Detect which cell encompasses the target text, then output its (X, Y) center coordinate. 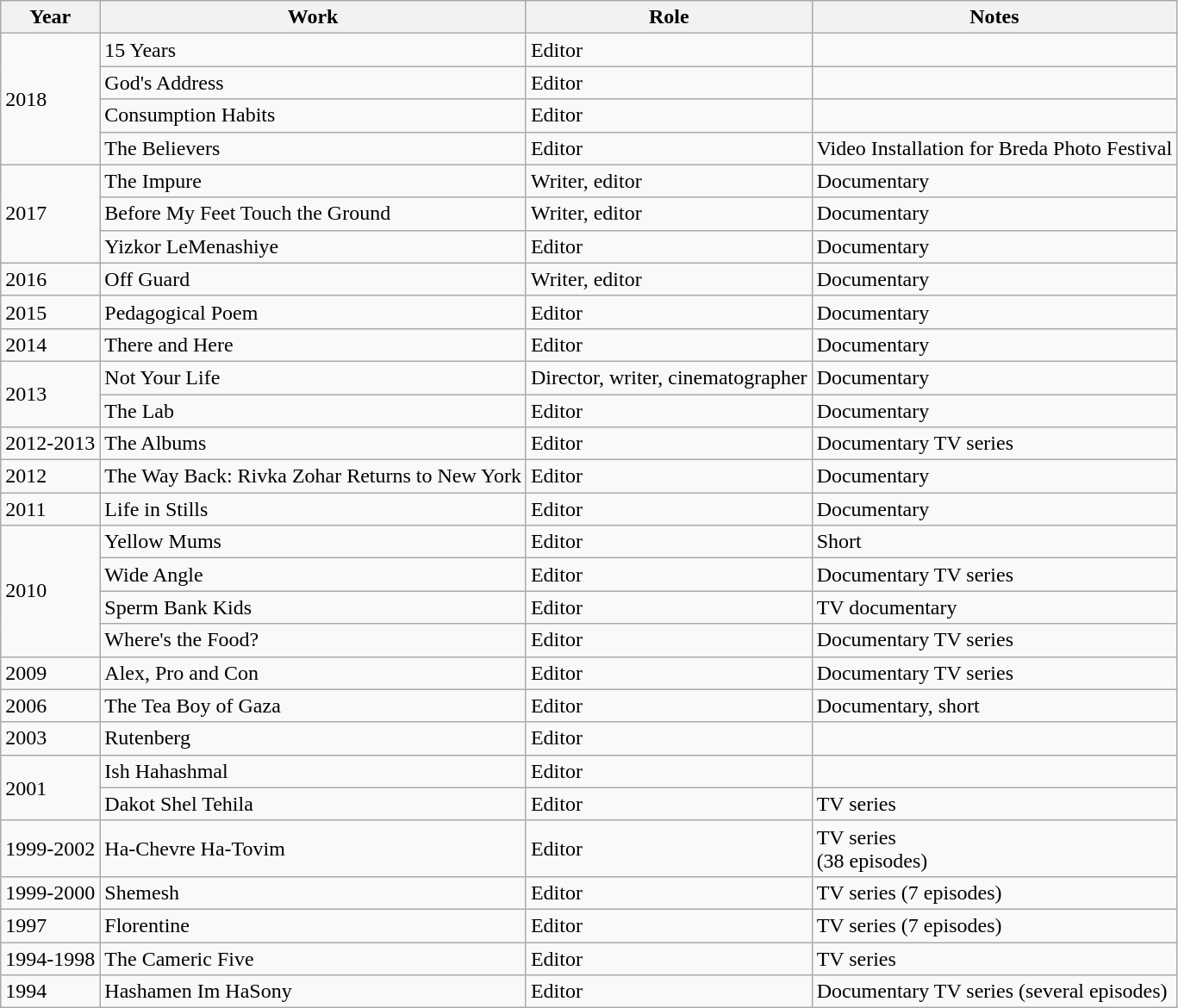
God's Address (314, 83)
The Albums (314, 444)
Consumption Habits (314, 115)
Short (994, 542)
Ish Hahashmal (314, 771)
Sperm Bank Kids (314, 607)
The Lab (314, 411)
Where's the Food? (314, 640)
Hashamen Im HaSony (314, 992)
Florentine (314, 925)
1994 (50, 992)
2018 (50, 99)
Ha-Chevre Ha-Tovim (314, 848)
Alex, Pro and Con (314, 673)
Before My Feet Touch the Ground (314, 214)
2015 (50, 312)
Pedagogical Poem (314, 312)
Yellow Mums (314, 542)
The Cameric Five (314, 959)
Role (669, 17)
The Believers (314, 148)
Notes (994, 17)
Dakot Shel Tehila (314, 804)
Yizkor LeMenashiye (314, 246)
Shemesh (314, 893)
Year (50, 17)
2006 (50, 706)
Documentary, short (994, 706)
2017 (50, 214)
2003 (50, 738)
Off Guard (314, 279)
Work (314, 17)
2014 (50, 345)
2013 (50, 394)
TV documentary (994, 607)
Video Installation for Breda Photo Festival (994, 148)
Documentary TV series (several episodes) (994, 992)
1999-2000 (50, 893)
Director, writer, cinematographer (669, 377)
Not Your Life (314, 377)
1999-2002 (50, 848)
2012 (50, 476)
2012-2013 (50, 444)
The Tea Boy of Gaza (314, 706)
2011 (50, 509)
The Way Back: Rivka Zohar Returns to New York (314, 476)
2016 (50, 279)
2001 (50, 787)
2009 (50, 673)
1997 (50, 925)
15 Years (314, 50)
There and Here (314, 345)
2010 (50, 591)
The Impure (314, 181)
1994-1998 (50, 959)
TV series(38 episodes) (994, 848)
Wide Angle (314, 575)
Rutenberg (314, 738)
Life in Stills (314, 509)
